For the text-containing cell, return its midpoint in (X, Y) coordinate format. 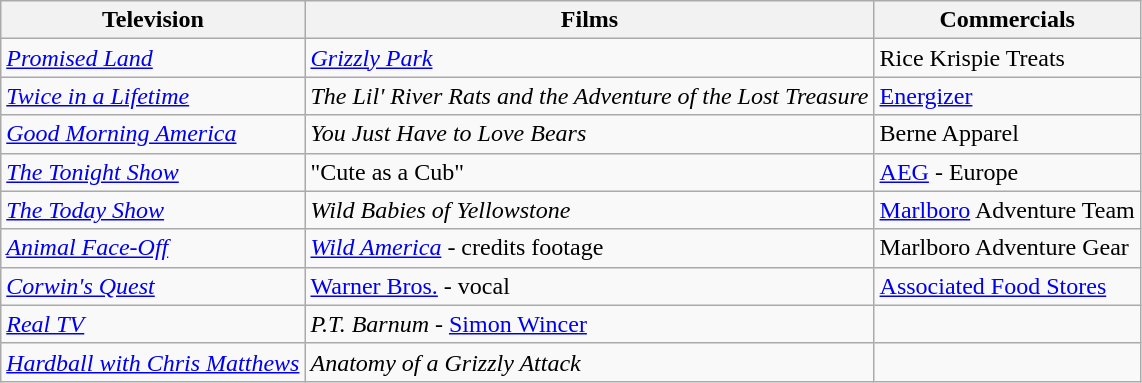
Commercials (1007, 20)
Twice in a Lifetime (153, 96)
The Today Show (153, 210)
Energizer (1007, 96)
Marlboro Adventure Team (1007, 210)
Animal Face-Off (153, 248)
Associated Food Stores (1007, 286)
AEG - Europe (1007, 172)
You Just Have to Love Bears (590, 134)
Anatomy of a Grizzly Attack (590, 362)
"Cute as a Cub" (590, 172)
Television (153, 20)
Rice Krispie Treats (1007, 58)
Warner Bros. - vocal (590, 286)
The Tonight Show (153, 172)
Films (590, 20)
Good Morning America (153, 134)
P.T. Barnum - Simon Wincer (590, 324)
Hardball with Chris Matthews (153, 362)
Wild Babies of Yellowstone (590, 210)
Berne Apparel (1007, 134)
Wild America - credits footage (590, 248)
Marlboro Adventure Gear (1007, 248)
The Lil' River Rats and the Adventure of the Lost Treasure (590, 96)
Promised Land (153, 58)
Real TV (153, 324)
Grizzly Park (590, 58)
Corwin's Quest (153, 286)
